Detect which cell encompasses the target text, then output its [x, y] center coordinate. 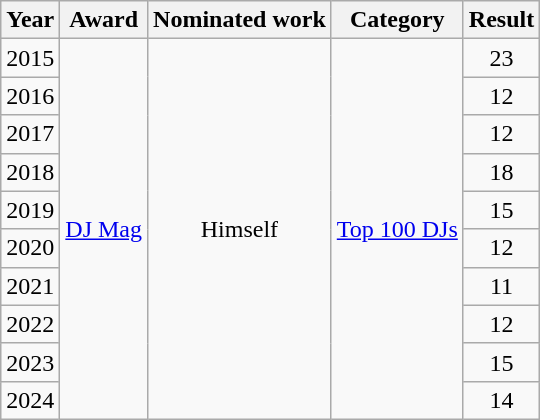
18 [501, 172]
2015 [30, 58]
Category [397, 20]
2023 [30, 362]
Year [30, 20]
2017 [30, 134]
Award [104, 20]
Top 100 DJs [397, 230]
2021 [30, 286]
Himself [240, 230]
11 [501, 286]
2020 [30, 248]
2024 [30, 400]
14 [501, 400]
23 [501, 58]
2019 [30, 210]
Nominated work [240, 20]
2022 [30, 324]
2018 [30, 172]
2016 [30, 96]
Result [501, 20]
DJ Mag [104, 230]
